From the cell containing the given text, extract its center point as (x, y) coordinate. 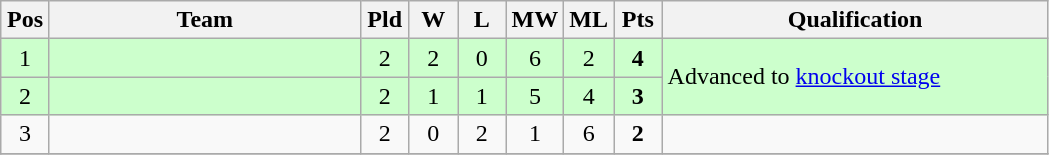
W (434, 20)
MW (535, 20)
Qualification (855, 20)
Pts (638, 20)
Team (204, 20)
5 (535, 96)
L (482, 20)
Advanced to knockout stage (855, 77)
Pld (384, 20)
ML (589, 20)
Pos (26, 20)
